Detect which cell encompasses the target text, then output its (X, Y) center coordinate. 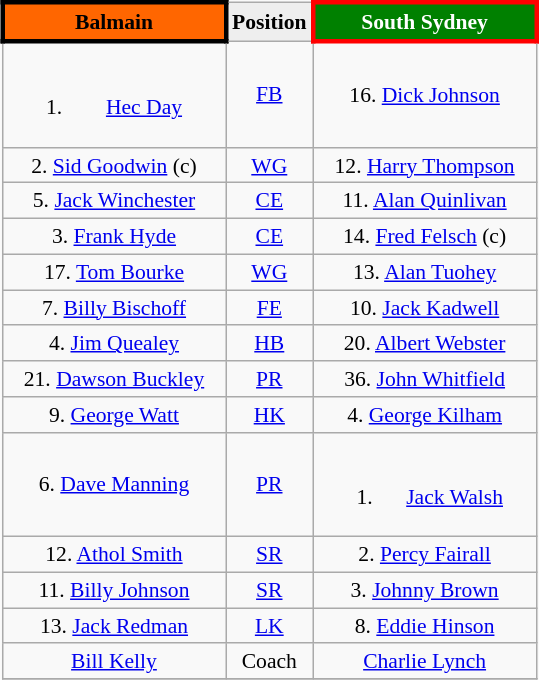
14. Fred Felsch (c) (424, 237)
9. George Watt (114, 415)
2. Sid Goodwin (c) (114, 165)
Coach (270, 661)
13. Jack Redman (114, 626)
11. Billy Johnson (114, 590)
Jack Walsh (424, 484)
4. Jim Quealey (114, 343)
3. Johnny Brown (424, 590)
20. Albert Webster (424, 343)
Position (270, 22)
21. Dawson Buckley (114, 379)
13. Alan Tuohey (424, 272)
4. George Kilham (424, 415)
10. Jack Kadwell (424, 308)
11. Alan Quinlivan (424, 201)
36. John Whitfield (424, 379)
12. Athol Smith (114, 555)
8. Eddie Hinson (424, 626)
Hec Day (114, 94)
FE (270, 308)
5. Jack Winchester (114, 201)
7. Billy Bischoff (114, 308)
LK (270, 626)
12. Harry Thompson (424, 165)
South Sydney (424, 22)
17. Tom Bourke (114, 272)
Balmain (114, 22)
FB (270, 94)
2. Percy Fairall (424, 555)
16. Dick Johnson (424, 94)
HB (270, 343)
HK (270, 415)
Charlie Lynch (424, 661)
3. Frank Hyde (114, 237)
6. Dave Manning (114, 484)
Bill Kelly (114, 661)
